Determine the (x, y) coordinate at the center of the cell enclosing the given text.  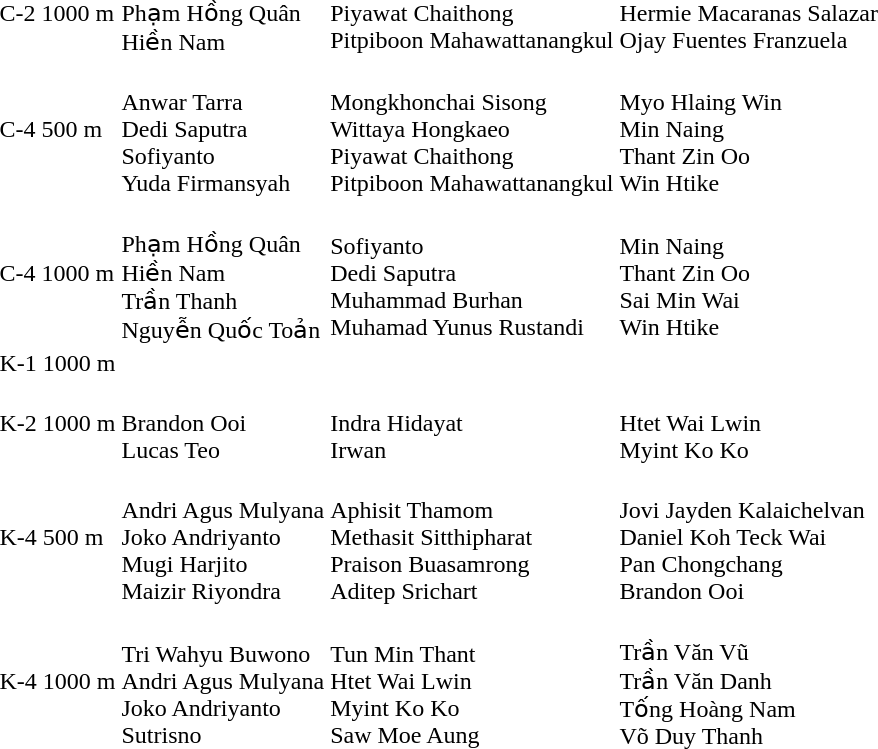
Anwar TarraDedi SaputraSofiyantoYuda Firmansyah (223, 129)
Aphisit ThamomMethasit SitthipharatPraison BuasamrongAditep Srichart (472, 537)
Indra HidayatIrwan (472, 423)
Brandon Ooi Lucas Teo (223, 423)
Mongkhonchai SisongWittaya HongkaeoPiyawat ChaithongPitpiboon Mahawattanangkul (472, 129)
Andri Agus MulyanaJoko AndriyantoMugi HarjitoMaizir Riyondra (223, 537)
Phạm Hồng QuânHiền NamTrần ThanhNguyễn Quốc Toản (223, 273)
SofiyantoDedi SaputraMuhammad BurhanMuhamad Yunus Rustandi (472, 273)
